From the cell containing the given text, extract its center point as (x, y) coordinate. 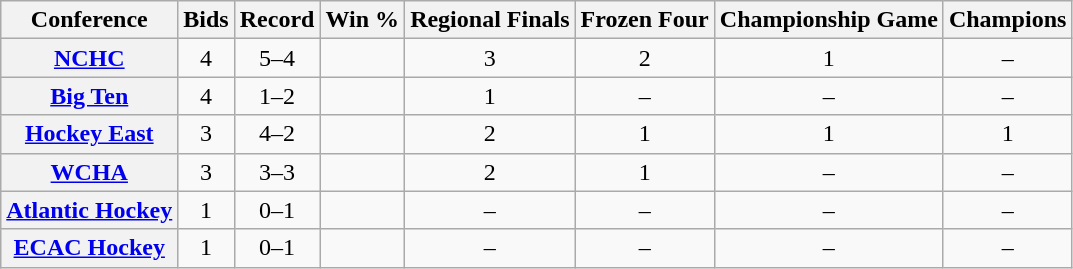
Conference (90, 20)
Big Ten (90, 96)
5–4 (277, 58)
Hockey East (90, 134)
Frozen Four (644, 20)
WCHA (90, 172)
4–2 (277, 134)
Atlantic Hockey (90, 210)
ECAC Hockey (90, 248)
Championship Game (828, 20)
Regional Finals (490, 20)
3–3 (277, 172)
Win % (362, 20)
Champions (1007, 20)
Bids (206, 20)
NCHC (90, 58)
1–2 (277, 96)
Record (277, 20)
